Return [X, Y] of the center of cell containing provided text 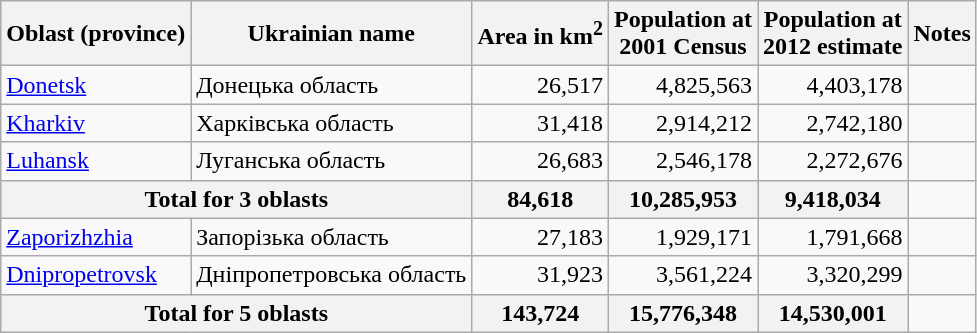
2,272,676 [833, 161]
Population at 2012 estimate [833, 34]
Харківська область [332, 123]
Kharkiv [96, 123]
Донецька область [332, 85]
31,923 [540, 275]
143,724 [540, 313]
Ukrainian name [332, 34]
10,285,953 [682, 199]
31,418 [540, 123]
1,929,171 [682, 237]
Дніпропетровська область [332, 275]
26,683 [540, 161]
27,183 [540, 237]
4,403,178 [833, 85]
84,618 [540, 199]
1,791,668 [833, 237]
3,561,224 [682, 275]
2,914,212 [682, 123]
Total for 5 oblasts [236, 313]
2,742,180 [833, 123]
Луганська область [332, 161]
2,546,178 [682, 161]
Notes [942, 34]
Luhansk [96, 161]
9,418,034 [833, 199]
Total for 3 oblasts [236, 199]
3,320,299 [833, 275]
4,825,563 [682, 85]
Area in km2 [540, 34]
Запорізька область [332, 237]
14,530,001 [833, 313]
Population at 2001 Census [682, 34]
Donetsk [96, 85]
Zaporizhzhia [96, 237]
26,517 [540, 85]
Dnipropetrovsk [96, 275]
15,776,348 [682, 313]
Oblast (province) [96, 34]
